Return the (x, y) coordinate for the center point of the cell that contains the specified text.  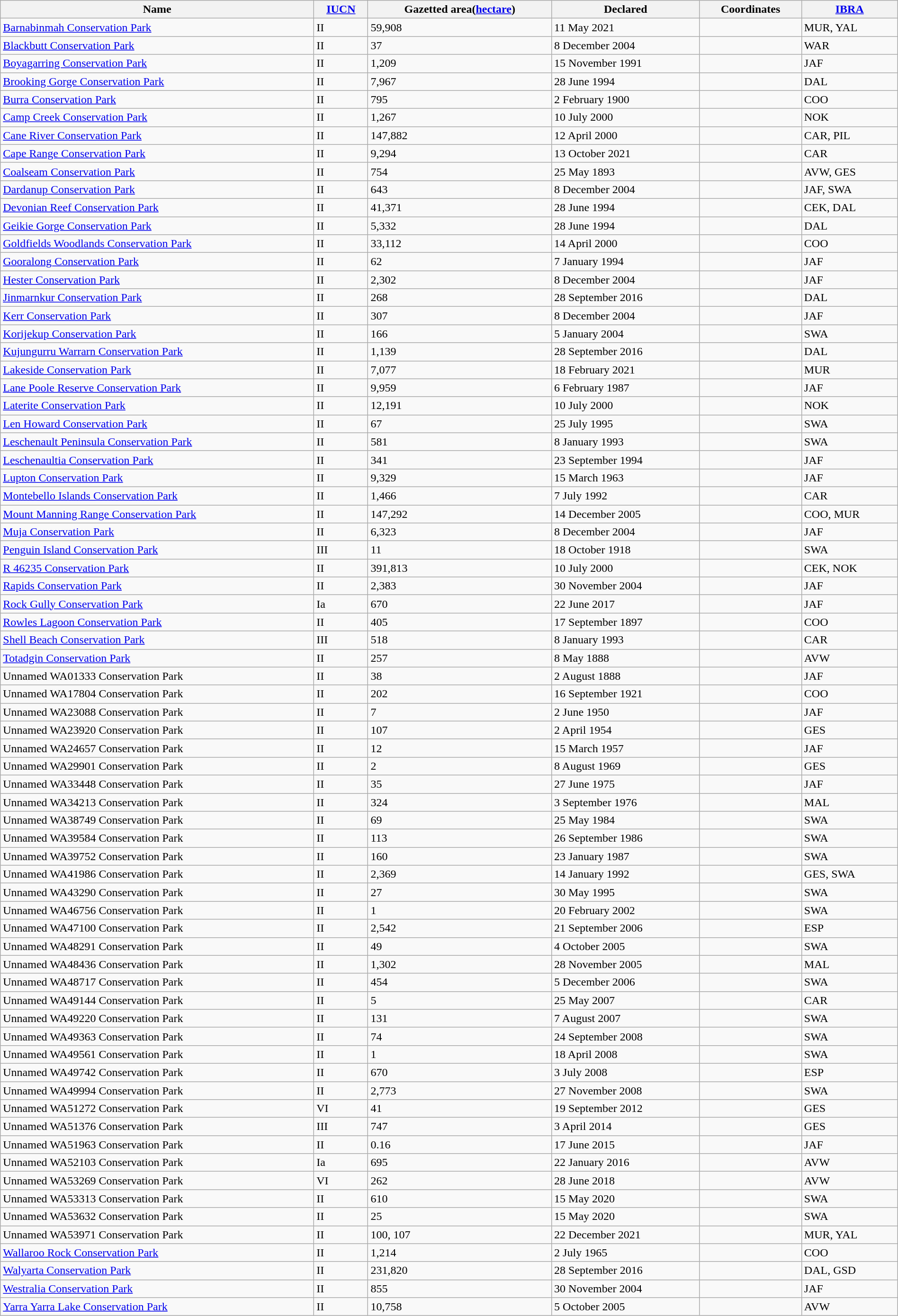
IBRA (850, 9)
Walyarta Conservation Park (157, 1271)
Unnamed WA49220 Conservation Park (157, 1018)
5,332 (460, 226)
12,191 (460, 406)
41 (460, 1109)
Unnamed WA49363 Conservation Park (157, 1036)
18 February 2021 (626, 370)
Name (157, 9)
11 May 2021 (626, 27)
74 (460, 1036)
3 September 1976 (626, 802)
Yarra Yarra Lake Conservation Park (157, 1307)
2,542 (460, 928)
2 July 1965 (626, 1253)
5 October 2005 (626, 1307)
IUCN (341, 9)
107 (460, 730)
Leschenault Peninsula Conservation Park (157, 442)
22 January 2016 (626, 1163)
2 April 1954 (626, 730)
AVW, GES (850, 171)
30 May 1995 (626, 892)
23 January 1987 (626, 856)
Unnamed WA34213 Conservation Park (157, 802)
12 April 2000 (626, 135)
Montebello Islands Conservation Park (157, 496)
37 (460, 45)
341 (460, 460)
Devonian Reef Conservation Park (157, 207)
Cane River Conservation Park (157, 135)
518 (460, 640)
Jinmarnkur Conservation Park (157, 298)
7 January 1994 (626, 262)
16 September 1921 (626, 694)
Kerr Conservation Park (157, 316)
Gooralong Conservation Park (157, 262)
Unnamed WA51376 Conservation Park (157, 1127)
CAR, PIL (850, 135)
Muja Conservation Park (157, 532)
Unnamed WA49561 Conservation Park (157, 1054)
9,329 (460, 478)
Barnabinmah Conservation Park (157, 27)
Unnamed WA51272 Conservation Park (157, 1109)
41,371 (460, 207)
15 March 1957 (626, 748)
2,773 (460, 1090)
14 January 1992 (626, 874)
262 (460, 1181)
CEK, DAL (850, 207)
Geikie Gorge Conservation Park (157, 226)
Declared (626, 9)
5 (460, 1000)
1,214 (460, 1253)
7 (460, 712)
MUR (850, 370)
Unnamed WA48436 Conservation Park (157, 964)
Wallaroo Rock Conservation Park (157, 1253)
28 June 2018 (626, 1181)
Unnamed WA01333 Conservation Park (157, 676)
6,323 (460, 532)
1,302 (460, 964)
610 (460, 1199)
69 (460, 820)
2 August 1888 (626, 676)
27 June 1975 (626, 784)
Unnamed WA39584 Conservation Park (157, 838)
Unnamed WA49144 Conservation Park (157, 1000)
10,758 (460, 1307)
Lakeside Conservation Park (157, 370)
2,383 (460, 586)
0.16 (460, 1145)
Unnamed WA43290 Conservation Park (157, 892)
Unnamed WA52103 Conservation Park (157, 1163)
147,292 (460, 514)
21 September 2006 (626, 928)
Unnamed WA53971 Conservation Park (157, 1235)
Cape Range Conservation Park (157, 153)
4 October 2005 (626, 946)
67 (460, 424)
20 February 2002 (626, 910)
3 July 2008 (626, 1072)
Unnamed WA41986 Conservation Park (157, 874)
33,112 (460, 244)
14 December 2005 (626, 514)
147,882 (460, 135)
Unnamed WA47100 Conservation Park (157, 928)
Boyagarring Conservation Park (157, 63)
62 (460, 262)
Gazetted area(hectare) (460, 9)
28 November 2005 (626, 964)
100, 107 (460, 1235)
Rapids Conservation Park (157, 586)
9,294 (460, 153)
38 (460, 676)
Lane Poole Reserve Conservation Park (157, 388)
15 November 1991 (626, 63)
CEK, NOK (850, 568)
GES, SWA (850, 874)
COO, MUR (850, 514)
695 (460, 1163)
59,908 (460, 27)
Unnamed WA29901 Conservation Park (157, 766)
27 (460, 892)
19 September 2012 (626, 1109)
Unnamed WA17804 Conservation Park (157, 694)
Leschenaultia Conservation Park (157, 460)
7,077 (460, 370)
Unnamed WA51963 Conservation Park (157, 1145)
7,967 (460, 81)
1,466 (460, 496)
Unnamed WA38749 Conservation Park (157, 820)
581 (460, 442)
11 (460, 550)
Westralia Conservation Park (157, 1289)
454 (460, 982)
160 (460, 856)
6 February 1987 (626, 388)
25 (460, 1217)
Camp Creek Conservation Park (157, 117)
Unnamed WA23088 Conservation Park (157, 712)
3 April 2014 (626, 1127)
Totadgin Conservation Park (157, 658)
Rock Gully Conservation Park (157, 604)
18 October 1918 (626, 550)
R 46235 Conservation Park (157, 568)
25 May 1984 (626, 820)
Korijekup Conservation Park (157, 334)
Unnamed WA24657 Conservation Park (157, 748)
JAF, SWA (850, 189)
13 October 2021 (626, 153)
Dardanup Conservation Park (157, 189)
Unnamed WA53269 Conservation Park (157, 1181)
Blackbutt Conservation Park (157, 45)
1,139 (460, 352)
405 (460, 622)
391,813 (460, 568)
24 September 2008 (626, 1036)
166 (460, 334)
DAL, GSD (850, 1271)
25 May 2007 (626, 1000)
Unnamed WA46756 Conservation Park (157, 910)
23 September 1994 (626, 460)
17 September 1897 (626, 622)
855 (460, 1289)
307 (460, 316)
22 December 2021 (626, 1235)
Laterite Conservation Park (157, 406)
Coordinates (750, 9)
Lupton Conservation Park (157, 478)
12 (460, 748)
202 (460, 694)
14 April 2000 (626, 244)
Brooking Gorge Conservation Park (157, 81)
Hester Conservation Park (157, 280)
2,369 (460, 874)
15 March 1963 (626, 478)
1,209 (460, 63)
5 January 2004 (626, 334)
2 June 1950 (626, 712)
Unnamed WA48291 Conservation Park (157, 946)
7 August 2007 (626, 1018)
Mount Manning Range Conservation Park (157, 514)
1,267 (460, 117)
Goldfields Woodlands Conservation Park (157, 244)
Shell Beach Conservation Park (157, 640)
Unnamed WA33448 Conservation Park (157, 784)
25 July 1995 (626, 424)
Unnamed WA49994 Conservation Park (157, 1090)
Coalseam Conservation Park (157, 171)
754 (460, 171)
Unnamed WA53632 Conservation Park (157, 1217)
Unnamed WA49742 Conservation Park (157, 1072)
7 July 1992 (626, 496)
324 (460, 802)
Unnamed WA48717 Conservation Park (157, 982)
17 June 2015 (626, 1145)
WAR (850, 45)
25 May 1893 (626, 171)
Unnamed WA53313 Conservation Park (157, 1199)
231,820 (460, 1271)
27 November 2008 (626, 1090)
Unnamed WA39752 Conservation Park (157, 856)
49 (460, 946)
22 June 2017 (626, 604)
257 (460, 658)
8 August 1969 (626, 766)
113 (460, 838)
643 (460, 189)
Penguin Island Conservation Park (157, 550)
2 (460, 766)
26 September 1986 (626, 838)
131 (460, 1018)
8 May 1888 (626, 658)
747 (460, 1127)
268 (460, 298)
2 February 1900 (626, 99)
Burra Conservation Park (157, 99)
18 April 2008 (626, 1054)
Unnamed WA23920 Conservation Park (157, 730)
Rowles Lagoon Conservation Park (157, 622)
35 (460, 784)
5 December 2006 (626, 982)
Kujungurru Warrarn Conservation Park (157, 352)
9,959 (460, 388)
Len Howard Conservation Park (157, 424)
795 (460, 99)
2,302 (460, 280)
